Provide the (x, y) coordinate of the cell's center where the given text is located.  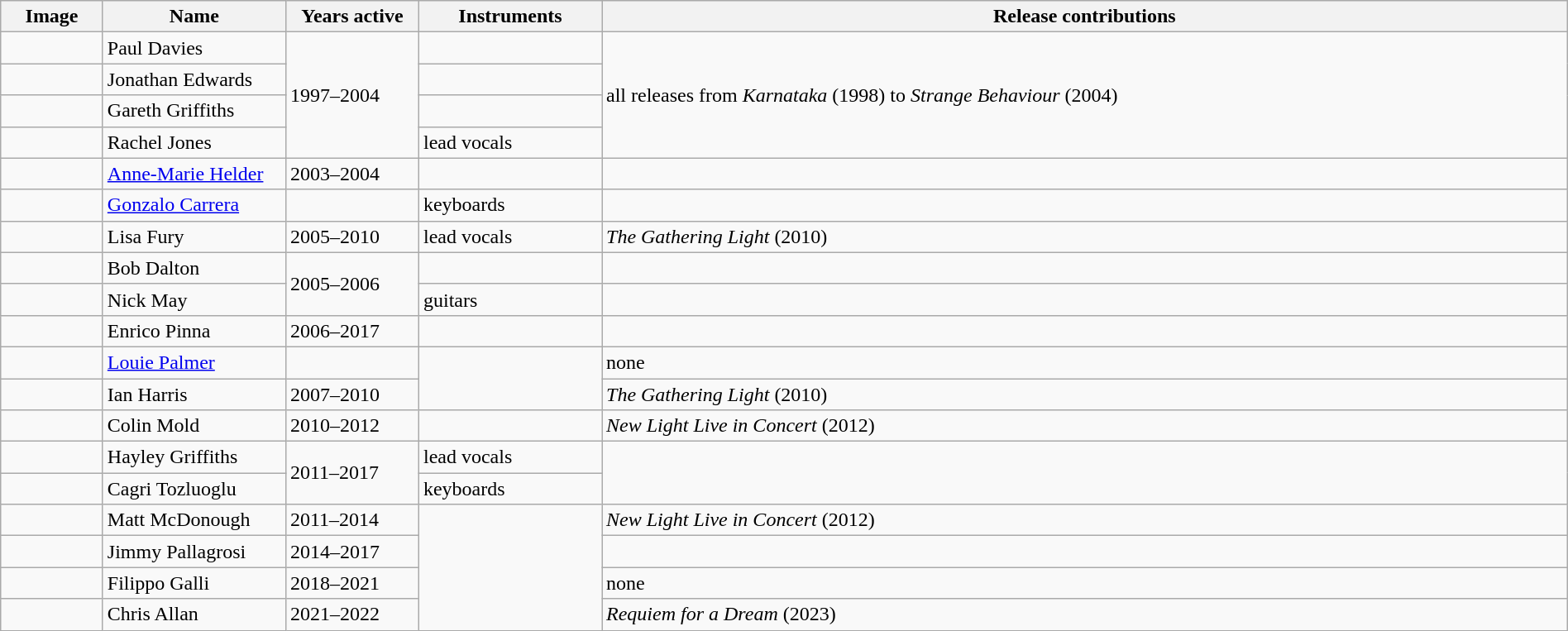
2021–2022 (352, 614)
2005–2006 (352, 284)
2005–2010 (352, 237)
Matt McDonough (194, 520)
Jonathan Edwards (194, 79)
Hayley Griffiths (194, 457)
Enrico Pinna (194, 331)
Ian Harris (194, 394)
Louie Palmer (194, 362)
2003–2004 (352, 174)
Lisa Fury (194, 237)
Filippo Galli (194, 583)
Cagri Tozluoglu (194, 489)
Gonzalo Carrera (194, 205)
2006–2017 (352, 331)
2014–2017 (352, 552)
2010–2012 (352, 426)
2018–2021 (352, 583)
Years active (352, 17)
1997–2004 (352, 95)
Chris Allan (194, 614)
Release contributions (1085, 17)
Image (52, 17)
Nick May (194, 299)
Paul Davies (194, 48)
Bob Dalton (194, 268)
Jimmy Pallagrosi (194, 552)
Requiem for a Dream (2023) (1085, 614)
2007–2010 (352, 394)
2011–2017 (352, 473)
all releases from Karnataka (1998) to Strange Behaviour (2004) (1085, 95)
Gareth Griffiths (194, 111)
guitars (509, 299)
Name (194, 17)
Anne-Marie Helder (194, 174)
Instruments (509, 17)
Rachel Jones (194, 142)
2011–2014 (352, 520)
Colin Mold (194, 426)
